Search for the cell housing the specified text and yield its (x, y) center coordinate. 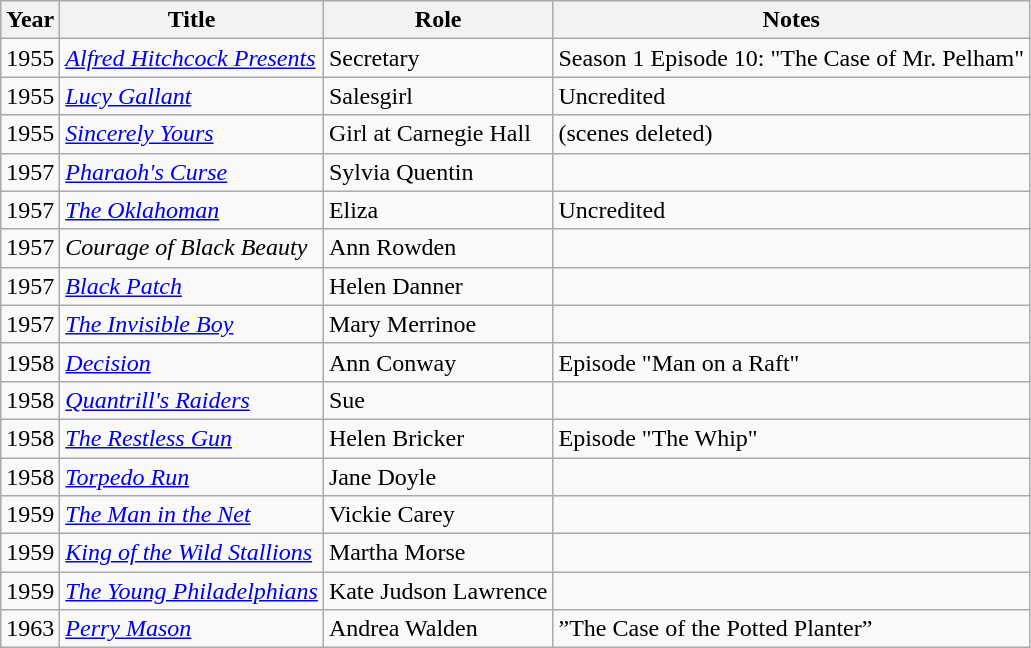
King of the Wild Stallions (192, 553)
Ann Rowden (438, 248)
Helen Danner (438, 286)
Jane Doyle (438, 477)
The Oklahoman (192, 210)
Year (30, 20)
Torpedo Run (192, 477)
Secretary (438, 58)
Role (438, 20)
Mary Merrinoe (438, 324)
Pharaoh's Curse (192, 172)
Title (192, 20)
Sylvia Quentin (438, 172)
Eliza (438, 210)
Episode "Man on a Raft" (792, 362)
The Restless Gun (192, 438)
The Young Philadelphians (192, 591)
Martha Morse (438, 553)
Decision (192, 362)
Salesgirl (438, 96)
Andrea Walden (438, 629)
Lucy Gallant (192, 96)
Episode "The Whip" (792, 438)
Notes (792, 20)
Kate Judson Lawrence (438, 591)
Girl at Carnegie Hall (438, 134)
The Invisible Boy (192, 324)
Black Patch (192, 286)
Quantrill's Raiders (192, 400)
”The Case of the Potted Planter” (792, 629)
(scenes deleted) (792, 134)
Sue (438, 400)
Vickie Carey (438, 515)
Season 1 Episode 10: "The Case of Mr. Pelham" (792, 58)
Perry Mason (192, 629)
Ann Conway (438, 362)
Alfred Hitchcock Presents (192, 58)
Sincerely Yours (192, 134)
1963 (30, 629)
Courage of Black Beauty (192, 248)
Helen Bricker (438, 438)
The Man in the Net (192, 515)
